Provide the [X, Y] coordinate of the cell's center where the given text is located.  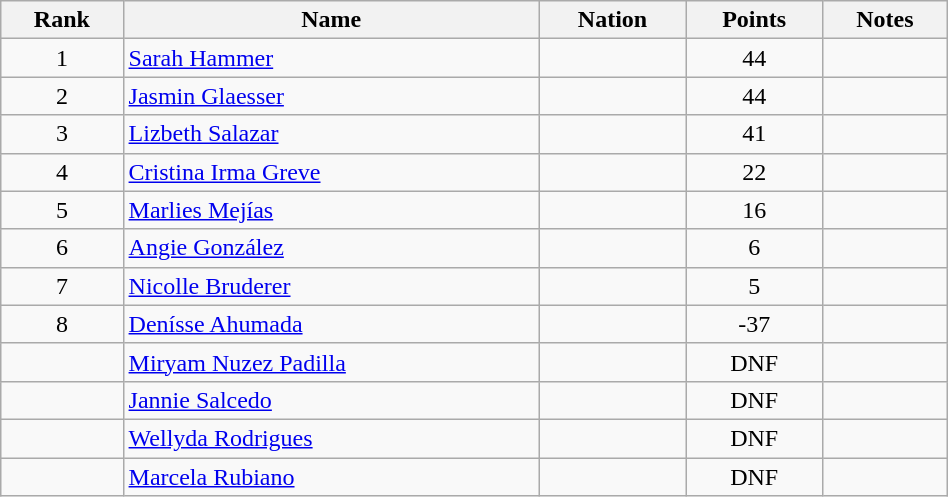
Points [754, 20]
Name [331, 20]
Denísse Ahumada [331, 324]
Marcela Rubiano [331, 477]
7 [62, 286]
Nicolle Bruderer [331, 286]
Cristina Irma Greve [331, 172]
2 [62, 96]
Jannie Salcedo [331, 400]
Lizbeth Salazar [331, 134]
Rank [62, 20]
1 [62, 58]
Sarah Hammer [331, 58]
8 [62, 324]
Angie González [331, 248]
Notes [886, 20]
-37 [754, 324]
Miryam Nuzez Padilla [331, 362]
16 [754, 210]
3 [62, 134]
Wellyda Rodrigues [331, 438]
Marlies Mejías [331, 210]
Jasmin Glaesser [331, 96]
41 [754, 134]
Nation [612, 20]
22 [754, 172]
4 [62, 172]
